Return the [X, Y] coordinate for the center point of the cell that contains the specified text.  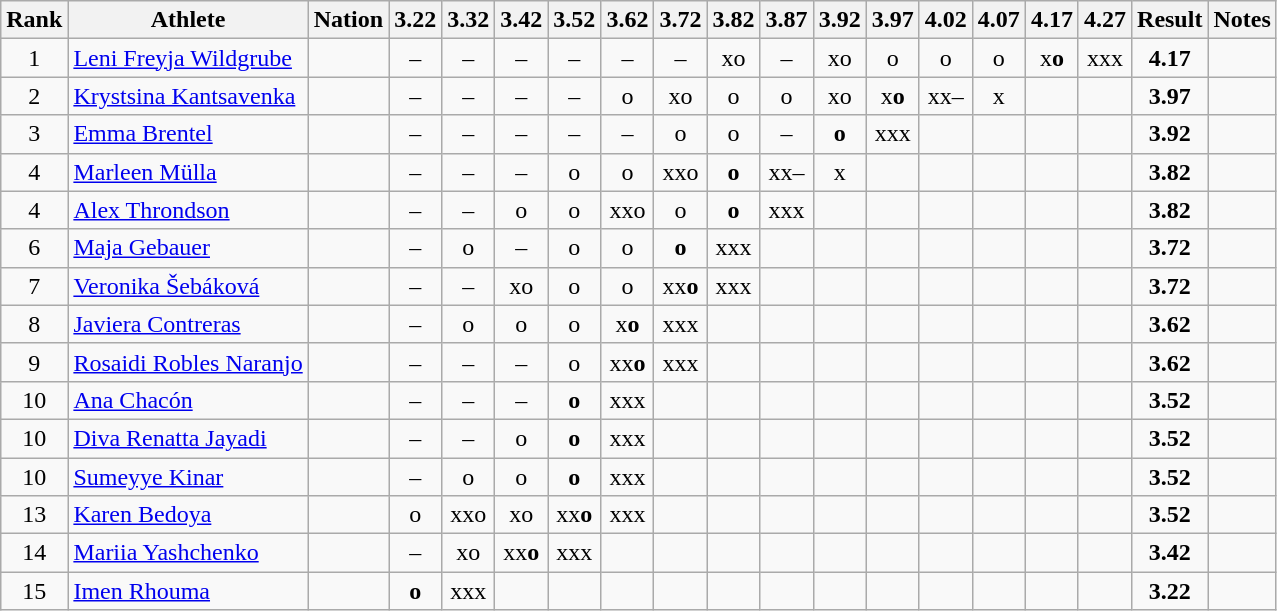
3.32 [468, 20]
Sumeyye Kinar [188, 477]
4.07 [998, 20]
13 [34, 515]
2 [34, 96]
Imen Rhouma [188, 591]
Marleen Mülla [188, 172]
Alex Throndson [188, 210]
Javiera Contreras [188, 324]
Athlete [188, 20]
Emma Brentel [188, 134]
4.02 [946, 20]
Maja Gebauer [188, 248]
4.27 [1104, 20]
3 [34, 134]
Notes [1242, 20]
8 [34, 324]
9 [34, 362]
3.87 [786, 20]
Krystsina Kantsavenka [188, 96]
Karen Bedoya [188, 515]
Rank [34, 20]
15 [34, 591]
Mariia Yashchenko [188, 553]
Leni Freyja Wildgrube [188, 58]
Ana Chacón [188, 400]
7 [34, 286]
1 [34, 58]
Nation [348, 20]
Diva Renatta Jayadi [188, 438]
14 [34, 553]
Result [1170, 20]
Veronika Šebáková [188, 286]
Rosaidi Robles Naranjo [188, 362]
6 [34, 248]
